Output the [X, Y] coordinate of the center of the cell containing the given text.  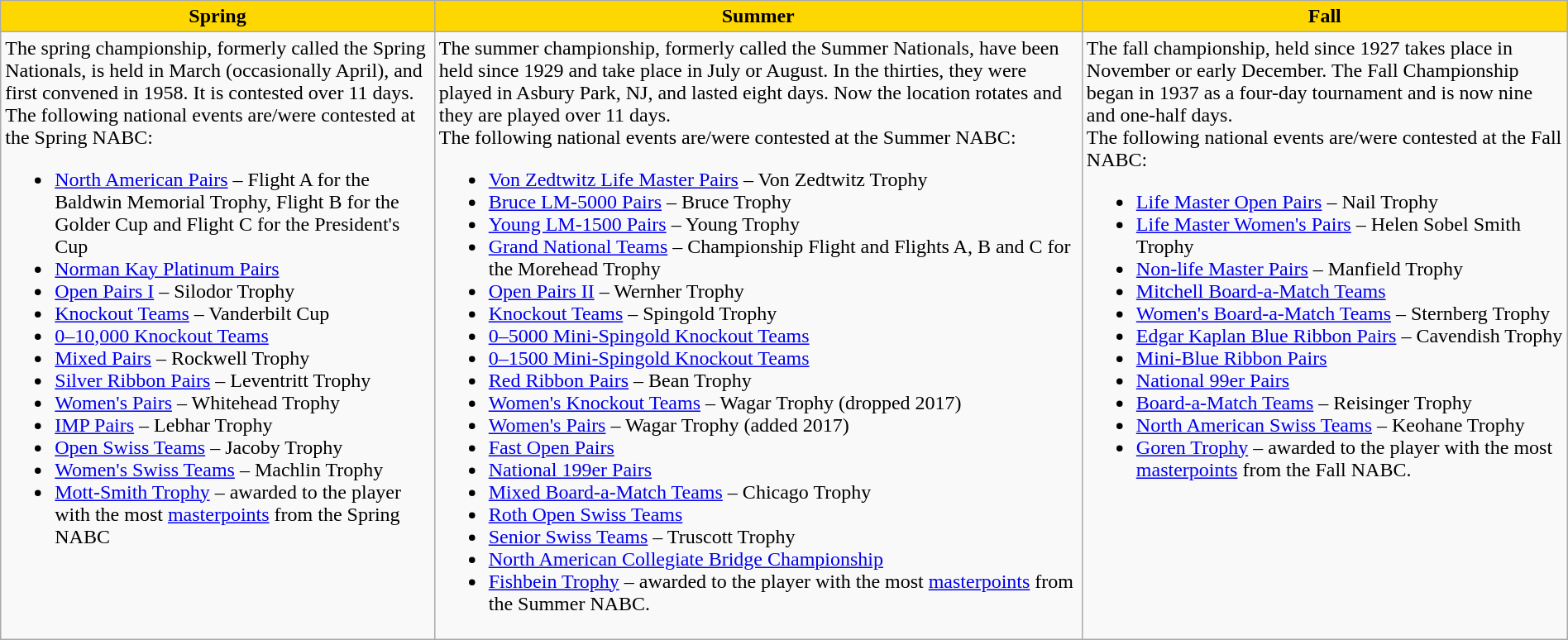
Spring [218, 17]
Summer [758, 17]
Fall [1325, 17]
